Extract the [x, y] coordinate from the center of the cell holding the provided text.  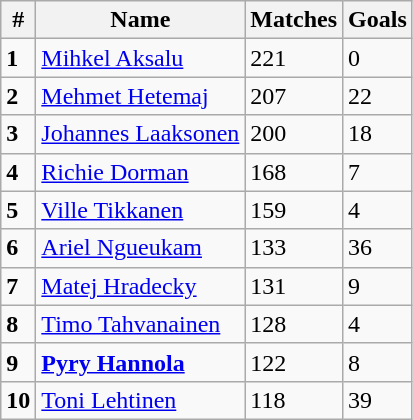
159 [294, 210]
133 [294, 248]
128 [294, 324]
10 [18, 400]
6 [18, 248]
118 [294, 400]
Name [140, 20]
Richie Dorman [140, 172]
207 [294, 96]
Mehmet Hetemaj [140, 96]
36 [378, 248]
22 [378, 96]
3 [18, 134]
Matej Hradecky [140, 286]
Timo Tahvanainen [140, 324]
122 [294, 362]
Goals [378, 20]
131 [294, 286]
Pyry Hannola [140, 362]
Mihkel Aksalu [140, 58]
Matches [294, 20]
Toni Lehtinen [140, 400]
Ville Tikkanen [140, 210]
# [18, 20]
1 [18, 58]
18 [378, 134]
0 [378, 58]
221 [294, 58]
Ariel Ngueukam [140, 248]
39 [378, 400]
2 [18, 96]
Johannes Laaksonen [140, 134]
200 [294, 134]
168 [294, 172]
5 [18, 210]
